Return [X, Y] of the center of cell containing provided text 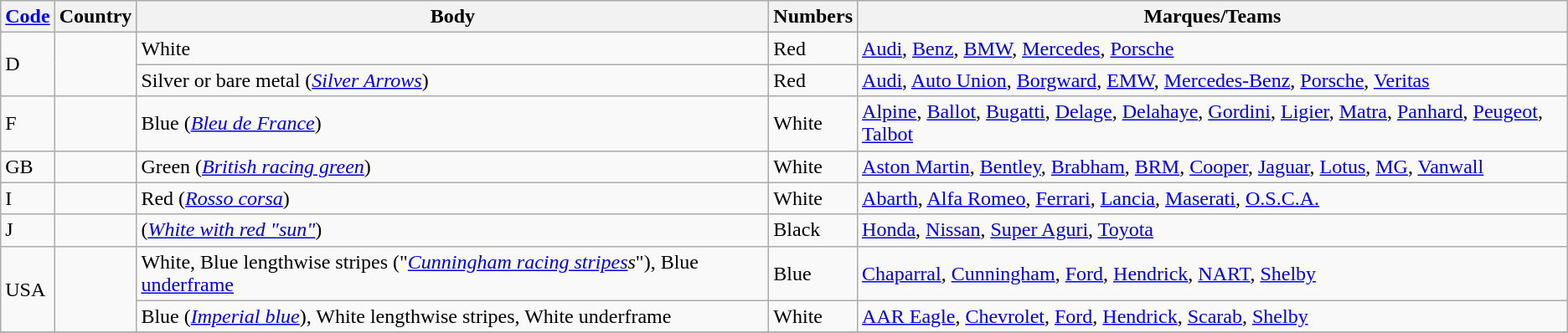
Body [452, 17]
Audi, Auto Union, Borgward, EMW, Mercedes-Benz, Porsche, Veritas [1213, 80]
Numbers [813, 17]
(White with red "sun") [452, 230]
Honda, Nissan, Super Aguri, Toyota [1213, 230]
Code [28, 17]
AAR Eagle, Chevrolet, Ford, Hendrick, Scarab, Shelby [1213, 316]
Red (Rosso corsa) [452, 198]
White, Blue lengthwise stripes ("Cunningham racing stripess"), Blue underframe [452, 273]
Blue (Bleu de France) [452, 124]
Blue (Imperial blue), White lengthwise stripes, White underframe [452, 316]
I [28, 198]
Aston Martin, Bentley, Brabham, BRM, Cooper, Jaguar, Lotus, MG, Vanwall [1213, 166]
Country [95, 17]
Blue [813, 273]
Black [813, 230]
Silver or bare metal (Silver Arrows) [452, 80]
Green (British racing green) [452, 166]
J [28, 230]
D [28, 64]
Alpine, Ballot, Bugatti, Delage, Delahaye, Gordini, Ligier, Matra, Panhard, Peugeot, Talbot [1213, 124]
Abarth, Alfa Romeo, Ferrari, Lancia, Maserati, O.S.C.A. [1213, 198]
F [28, 124]
Chaparral, Cunningham, Ford, Hendrick, NART, Shelby [1213, 273]
Audi, Benz, BMW, Mercedes, Porsche [1213, 49]
USA [28, 289]
Marques/Teams [1213, 17]
GB [28, 166]
